Locate the cell with the specified text and output its (X, Y) center coordinate. 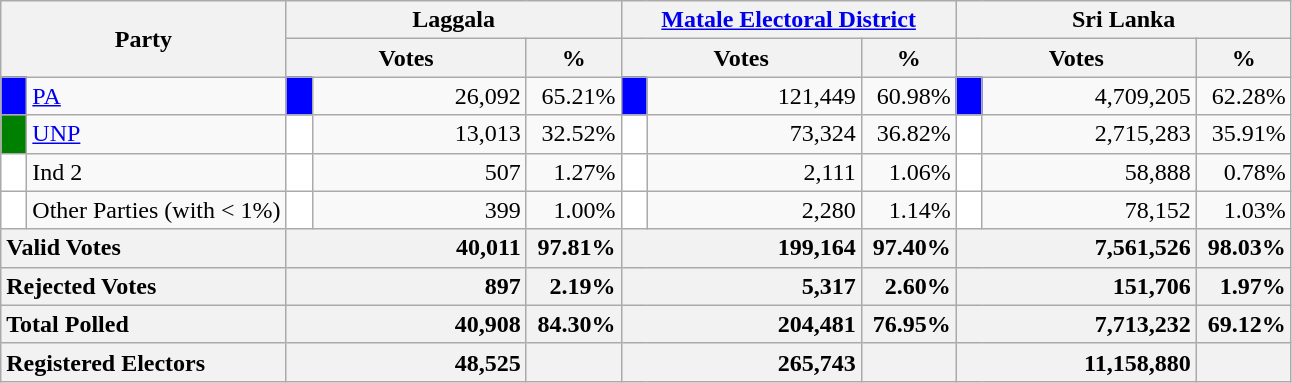
0.78% (1244, 172)
2,280 (754, 210)
48,525 (406, 362)
97.40% (908, 248)
40,908 (406, 324)
4,709,205 (1089, 96)
98.03% (1244, 248)
58,888 (1089, 172)
PA (156, 96)
Valid Votes (144, 248)
1.00% (574, 210)
97.81% (574, 248)
35.91% (1244, 134)
62.28% (1244, 96)
2.60% (908, 286)
1.14% (908, 210)
7,713,232 (1076, 324)
151,706 (1076, 286)
Registered Electors (144, 362)
265,743 (741, 362)
73,324 (754, 134)
2,111 (754, 172)
1.06% (908, 172)
69.12% (1244, 324)
1.97% (1244, 286)
897 (406, 286)
76.95% (908, 324)
Ind 2 (156, 172)
507 (419, 172)
Other Parties (with < 1%) (156, 210)
204,481 (741, 324)
1.03% (1244, 210)
13,013 (419, 134)
36.82% (908, 134)
121,449 (754, 96)
UNP (156, 134)
26,092 (419, 96)
2.19% (574, 286)
32.52% (574, 134)
11,158,880 (1076, 362)
40,011 (406, 248)
65.21% (574, 96)
Laggala (454, 20)
2,715,283 (1089, 134)
Rejected Votes (144, 286)
7,561,526 (1076, 248)
Total Polled (144, 324)
5,317 (741, 286)
Party (144, 39)
399 (419, 210)
60.98% (908, 96)
78,152 (1089, 210)
Matale Electoral District (788, 20)
Sri Lanka (1124, 20)
1.27% (574, 172)
199,164 (741, 248)
84.30% (574, 324)
